From the cell containing the given text, extract its center point as [x, y] coordinate. 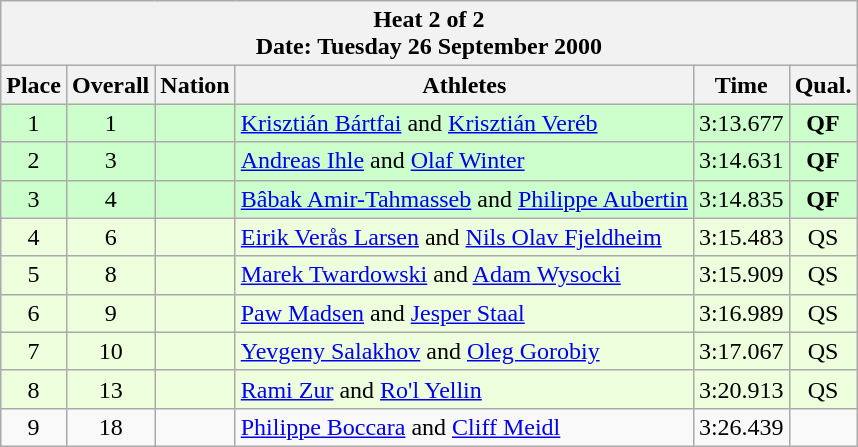
3:14.835 [741, 199]
Bâbak Amir-Tahmasseb and Philippe Aubertin [464, 199]
3:20.913 [741, 389]
3:15.483 [741, 237]
7 [34, 351]
Krisztián Bártfai and Krisztián Veréb [464, 123]
Philippe Boccara and Cliff Meidl [464, 427]
3:15.909 [741, 275]
18 [110, 427]
3:17.067 [741, 351]
Qual. [823, 85]
Andreas Ihle and Olaf Winter [464, 161]
Place [34, 85]
3:13.677 [741, 123]
Heat 2 of 2 Date: Tuesday 26 September 2000 [429, 34]
Time [741, 85]
Overall [110, 85]
3:16.989 [741, 313]
Nation [195, 85]
10 [110, 351]
13 [110, 389]
Rami Zur and Ro'l Yellin [464, 389]
5 [34, 275]
Eirik Verås Larsen and Nils Olav Fjeldheim [464, 237]
Athletes [464, 85]
Yevgeny Salakhov and Oleg Gorobiy [464, 351]
3:14.631 [741, 161]
2 [34, 161]
3:26.439 [741, 427]
Marek Twardowski and Adam Wysocki [464, 275]
Paw Madsen and Jesper Staal [464, 313]
